Search for the cell housing the specified text and yield its [X, Y] center coordinate. 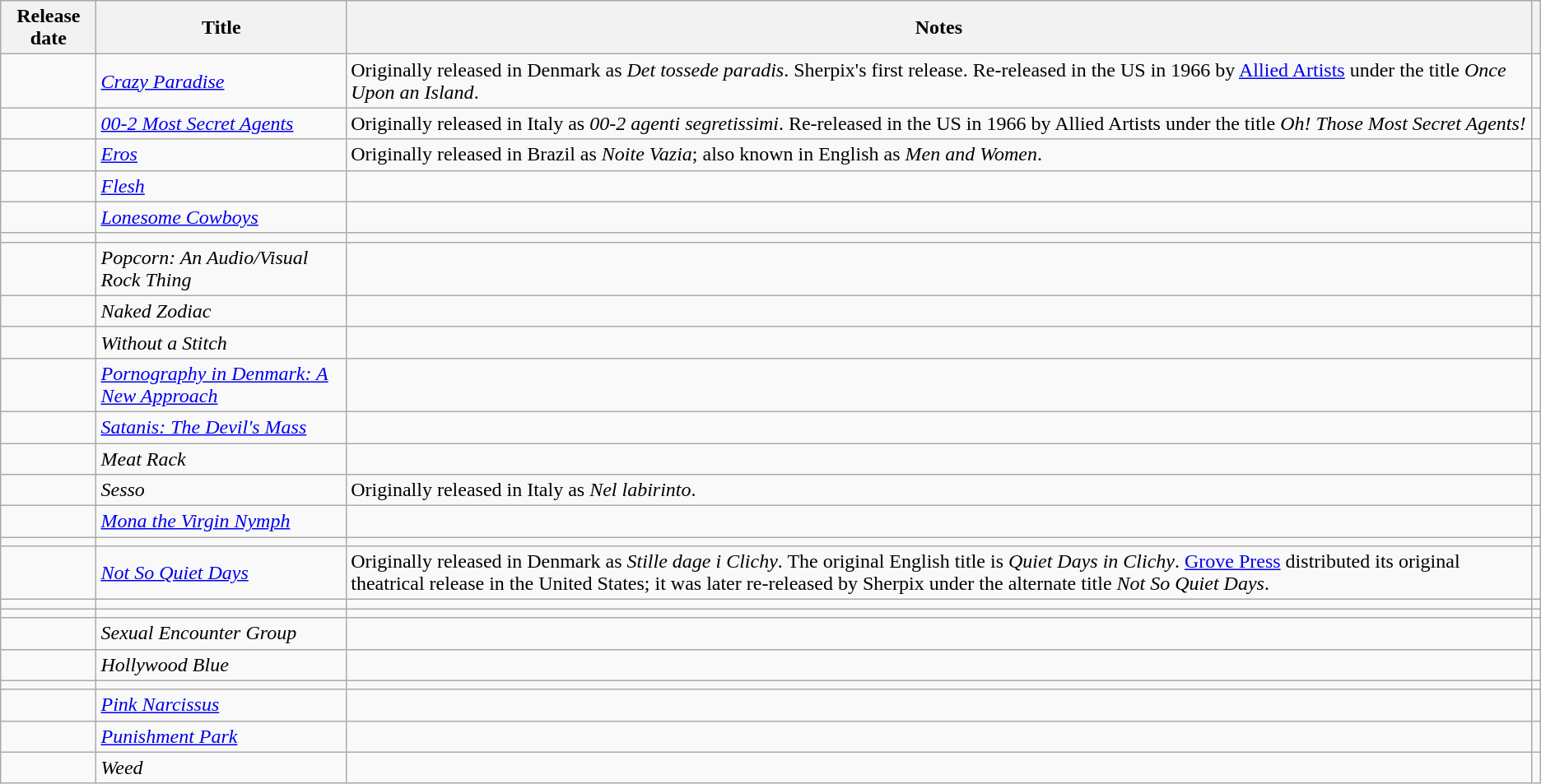
Without a Stitch [221, 342]
Sexual Encounter Group [221, 633]
Naked Zodiac [221, 311]
Flesh [221, 186]
Pink Narcissus [221, 705]
Release date [49, 28]
Hollywood Blue [221, 665]
Eros [221, 155]
Pornography in Denmark: A New Approach [221, 385]
Originally released in Brazil as Noite Vazia; also known in English as Men and Women. [938, 155]
Crazy Paradise [221, 81]
Title [221, 28]
Mona the Virgin Nymph [221, 522]
00-2 Most Secret Agents [221, 123]
Originally released in Italy as Nel labirinto. [938, 490]
Meat Rack [221, 458]
Satanis: The Devil's Mass [221, 427]
Popcorn: An Audio/Visual Rock Thing [221, 268]
Notes [938, 28]
Not So Quiet Days [221, 573]
Sesso [221, 490]
Punishment Park [221, 736]
Lonesome Cowboys [221, 217]
Weed [221, 768]
